Output the [X, Y] coordinate of the center of the cell containing the given text.  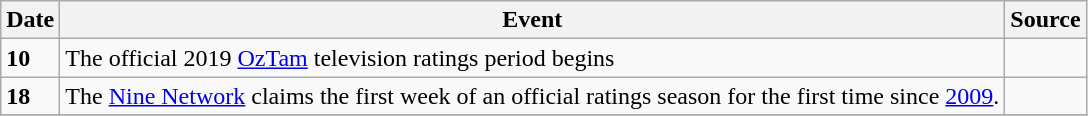
Date [30, 20]
Source [1046, 20]
Event [532, 20]
10 [30, 58]
The Nine Network claims the first week of an official ratings season for the first time since 2009. [532, 96]
The official 2019 OzTam television ratings period begins [532, 58]
18 [30, 96]
